Provide the [x, y] coordinate of the cell's center where the given text is located.  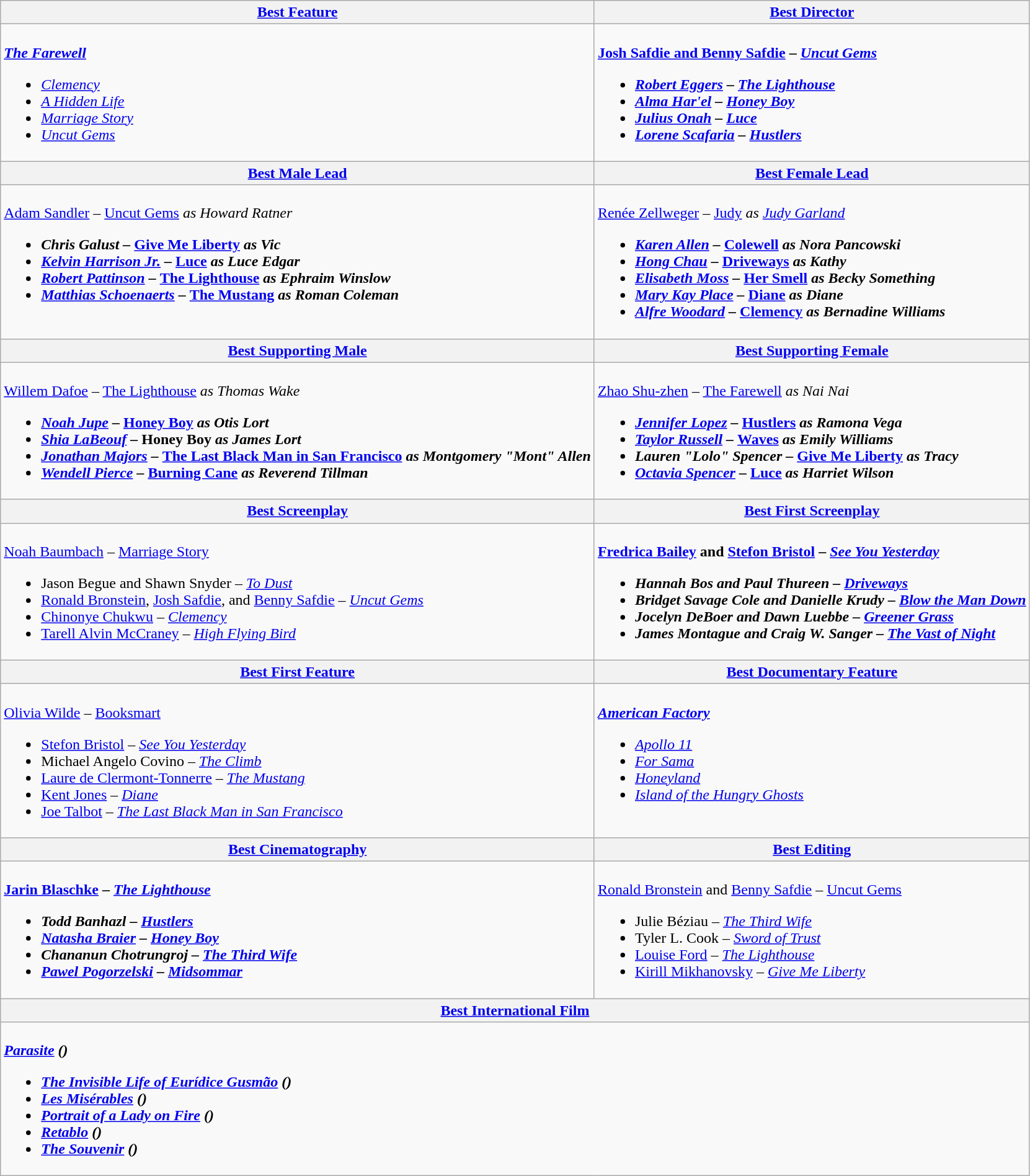
Best Feature [298, 12]
Best Female Lead [812, 173]
Best First Screenplay [812, 511]
Best Director [812, 12]
Best Documentary Feature [812, 672]
Best Editing [812, 849]
Best International Film [515, 1010]
Best Cinematography [298, 849]
Best Supporting Female [812, 350]
Josh Safdie and Benny Safdie – Uncut GemsRobert Eggers – The LighthouseAlma Har'el – Honey BoyJulius Onah – LuceLorene Scafaria – Hustlers [812, 93]
Jarin Blaschke – The LighthouseTodd Banhazl – HustlersNatasha Braier – Honey BoyChananun Chotrungroj – The Third WifePawel Pogorzelski – Midsommar [298, 929]
Best Male Lead [298, 173]
American FactoryApollo 11For SamaHoneylandIsland of the Hungry Ghosts [812, 760]
Parasite ()The Invisible Life of Eurídice Gusmão ()Les Misérables ()Portrait of a Lady on Fire ()Retablo ()The Souvenir () [515, 1099]
Best Supporting Male [298, 350]
Best First Feature [298, 672]
The FarewellClemencyA Hidden LifeMarriage StoryUncut Gems [298, 93]
Best Screenplay [298, 511]
